Return the [X, Y] coordinate for the center point of the cell that contains the specified text.  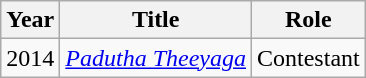
Role [309, 20]
Year [30, 20]
Title [156, 20]
Contestant [309, 58]
Padutha Theeyaga [156, 58]
2014 [30, 58]
